Return the [x, y] coordinate for the center point of the cell that contains the specified text.  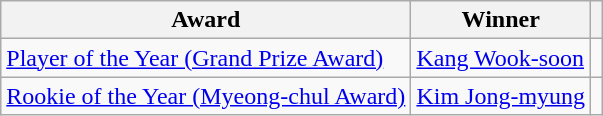
Rookie of the Year (Myeong-chul Award) [206, 96]
Player of the Year (Grand Prize Award) [206, 58]
Kang Wook-soon [501, 58]
Kim Jong-myung [501, 96]
Winner [501, 20]
Award [206, 20]
